Detect which cell encompasses the target text, then output its (x, y) center coordinate. 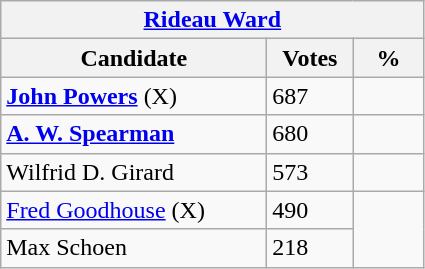
573 (310, 172)
490 (310, 210)
Fred Goodhouse (X) (134, 210)
Votes (310, 58)
Wilfrid D. Girard (134, 172)
687 (310, 96)
680 (310, 134)
% (388, 58)
Rideau Ward (212, 20)
John Powers (X) (134, 96)
Max Schoen (134, 248)
A. W. Spearman (134, 134)
Candidate (134, 58)
218 (310, 248)
